Determine the (X, Y) coordinate at the center of the cell enclosing the given text.  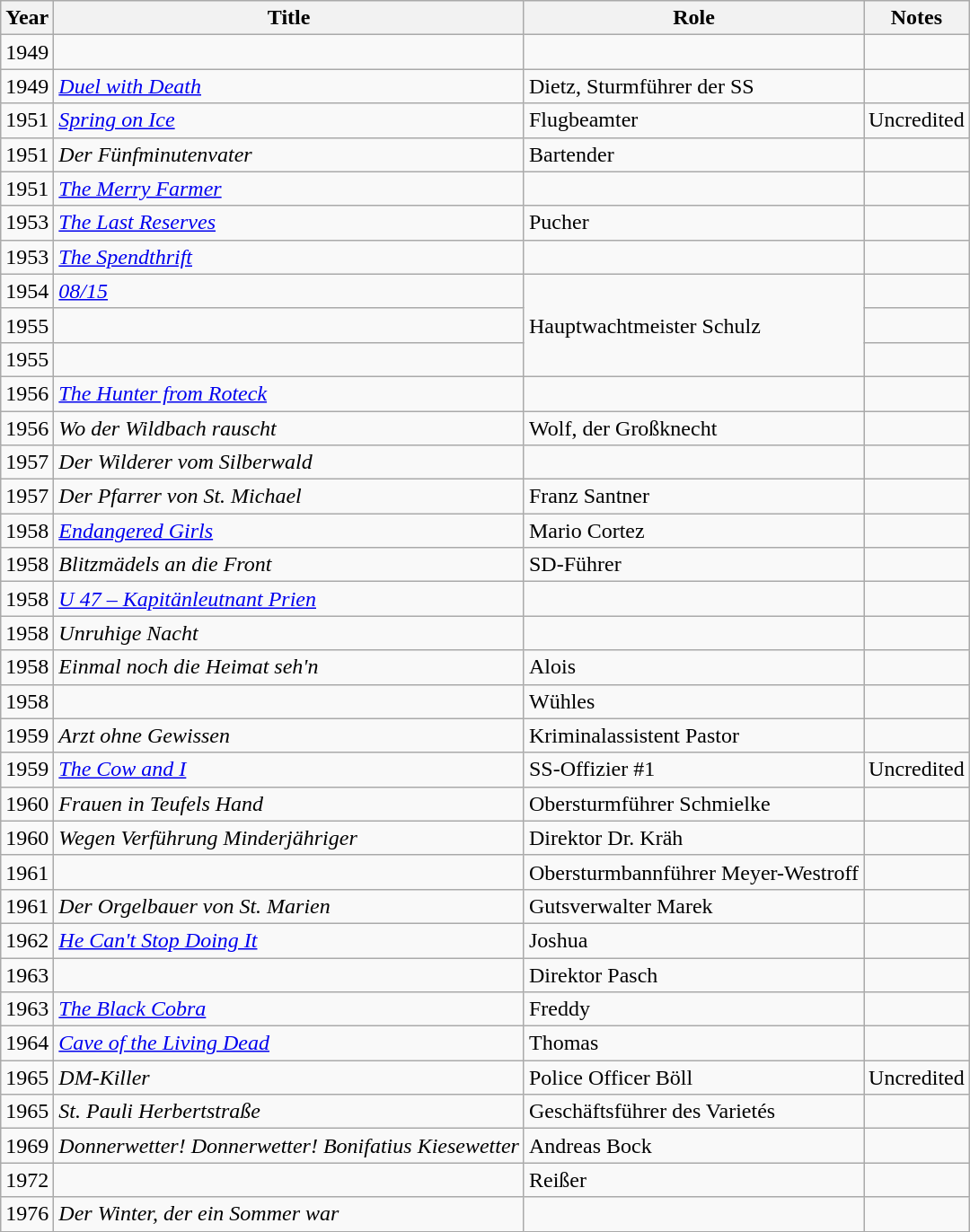
Der Pfarrer von St. Michael (289, 497)
Obersturmbannführer Meyer-Westroff (693, 872)
Pucher (693, 223)
Blitzmädels an die Front (289, 565)
Wolf, der Großknecht (693, 428)
Wo der Wildbach rauscht (289, 428)
Freddy (693, 1009)
Donnerwetter! Donnerwetter! Bonifatius Kiesewetter (289, 1146)
Obersturmführer Schmielke (693, 804)
Spring on Ice (289, 120)
SD-Führer (693, 565)
Joshua (693, 940)
Dietz, Sturmführer der SS (693, 86)
Alois (693, 667)
Year (27, 18)
Der Wilderer vom Silberwald (289, 462)
Kriminalassistent Pastor (693, 735)
Arzt ohne Gewissen (289, 735)
The Hunter from Roteck (289, 393)
Title (289, 18)
Frauen in Teufels Hand (289, 804)
Flugbeamter (693, 120)
Franz Santner (693, 497)
Mario Cortez (693, 531)
Bartender (693, 154)
SS-Offizier #1 (693, 770)
Police Officer Böll (693, 1078)
U 47 – Kapitänleutnant Prien (289, 599)
08/15 (289, 291)
Gutsverwalter Marek (693, 906)
1964 (27, 1043)
The Last Reserves (289, 223)
The Spendthrift (289, 257)
Einmal noch die Heimat seh'n (289, 667)
Wegen Verführung Minderjähriger (289, 838)
Der Orgelbauer von St. Marien (289, 906)
1976 (27, 1214)
Direktor Pasch (693, 974)
Wühles (693, 701)
Der Winter, der ein Sommer war (289, 1214)
1954 (27, 291)
Reißer (693, 1180)
1962 (27, 940)
Der Fünfminutenvater (289, 154)
Notes (917, 18)
St. Pauli Herbertstraße (289, 1112)
Andreas Bock (693, 1146)
Cave of the Living Dead (289, 1043)
He Can't Stop Doing It (289, 940)
Unruhige Nacht (289, 633)
1969 (27, 1146)
The Merry Farmer (289, 189)
The Black Cobra (289, 1009)
Hauptwachtmeister Schulz (693, 325)
Duel with Death (289, 86)
Thomas (693, 1043)
1972 (27, 1180)
Geschäftsführer des Varietés (693, 1112)
Direktor Dr. Kräh (693, 838)
DM-Killer (289, 1078)
Role (693, 18)
Endangered Girls (289, 531)
The Cow and I (289, 770)
